Capture the cell that displays the provided text and extract its [x, y] central coordinate. 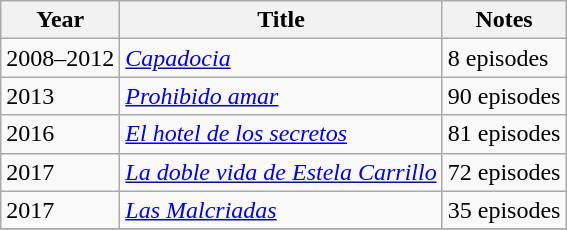
90 episodes [504, 96]
La doble vida de Estela Carrillo [281, 172]
Las Malcriadas [281, 210]
35 episodes [504, 210]
Year [60, 20]
2016 [60, 134]
8 episodes [504, 58]
81 episodes [504, 134]
Notes [504, 20]
2008–2012 [60, 58]
2013 [60, 96]
Title [281, 20]
Capadocia [281, 58]
El hotel de los secretos [281, 134]
Prohibido amar [281, 96]
72 episodes [504, 172]
